From the cell containing the given text, extract its center point as [X, Y] coordinate. 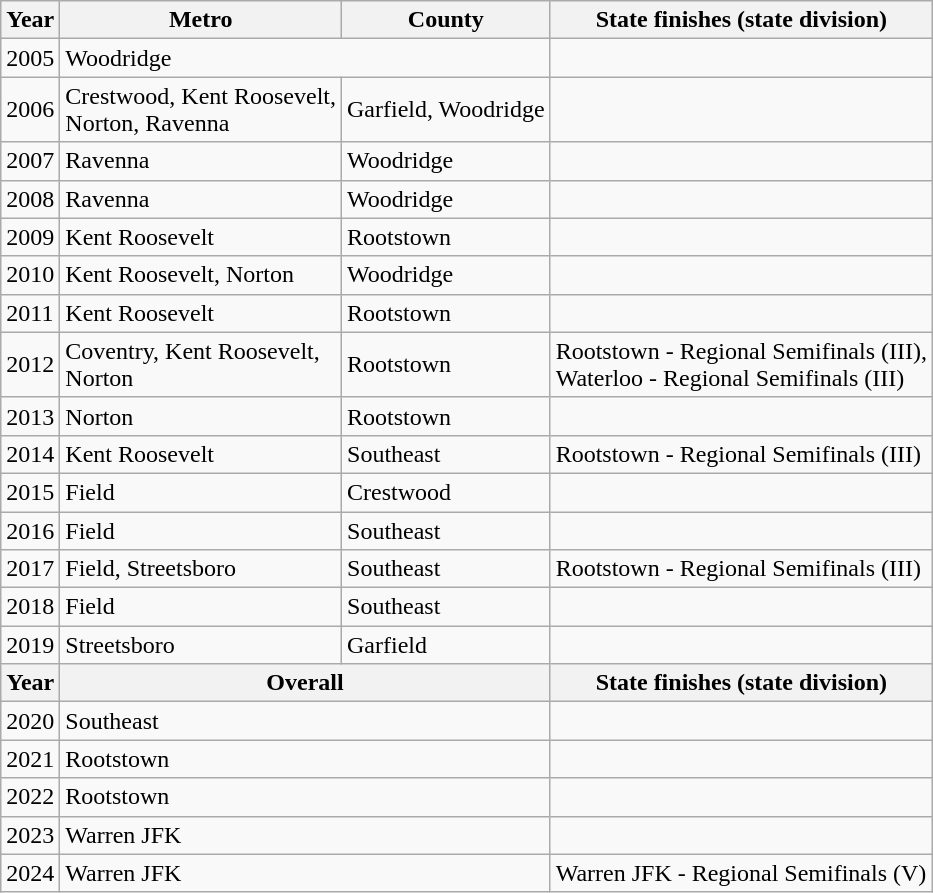
2020 [30, 721]
Streetsboro [201, 645]
Crestwood, Kent Roosevelt,Norton, Ravenna [201, 110]
2024 [30, 873]
Metro [201, 20]
2016 [30, 531]
Kent Roosevelt, Norton [201, 275]
2014 [30, 454]
Field, Streetsboro [201, 569]
2015 [30, 492]
Crestwood [446, 492]
Garfield, Woodridge [446, 110]
2018 [30, 607]
2011 [30, 313]
2021 [30, 759]
Warren JFK - Regional Semifinals (V) [741, 873]
Norton [201, 416]
Garfield [446, 645]
2019 [30, 645]
2005 [30, 58]
2009 [30, 237]
2007 [30, 161]
Rootstown - Regional Semifinals (III),Waterloo - Regional Semifinals (III) [741, 364]
2022 [30, 797]
2012 [30, 364]
2010 [30, 275]
Coventry, Kent Roosevelt,Norton [201, 364]
2006 [30, 110]
2008 [30, 199]
County [446, 20]
2017 [30, 569]
Overall [305, 683]
2013 [30, 416]
2023 [30, 835]
